Provide the [x, y] coordinate of the cell's center where the given text is located.  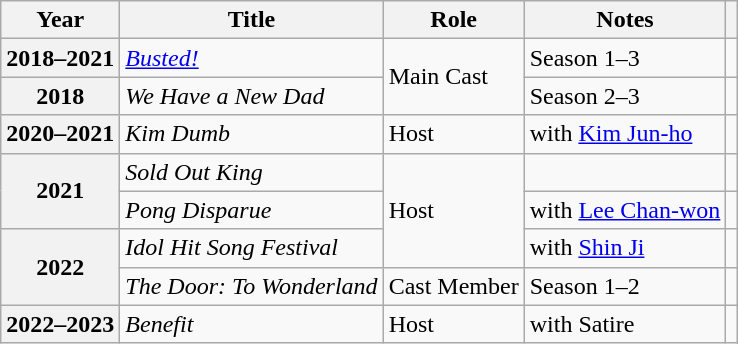
2020–2021 [60, 134]
We Have a New Dad [252, 96]
Title [252, 20]
Pong Disparue [252, 210]
2018–2021 [60, 58]
Kim Dumb [252, 134]
The Door: To Wonderland [252, 286]
Benefit [252, 324]
Season 1–3 [625, 58]
Notes [625, 20]
Year [60, 20]
Idol Hit Song Festival [252, 248]
Sold Out King [252, 172]
2018 [60, 96]
Season 2–3 [625, 96]
2022–2023 [60, 324]
Role [454, 20]
Busted! [252, 58]
with Shin Ji [625, 248]
Season 1–2 [625, 286]
with Kim Jun-ho [625, 134]
Main Cast [454, 77]
2022 [60, 267]
with Lee Chan-won [625, 210]
Cast Member [454, 286]
with Satire [625, 324]
2021 [60, 191]
